Return the (X, Y) coordinate for the center point of the cell that contains the specified text.  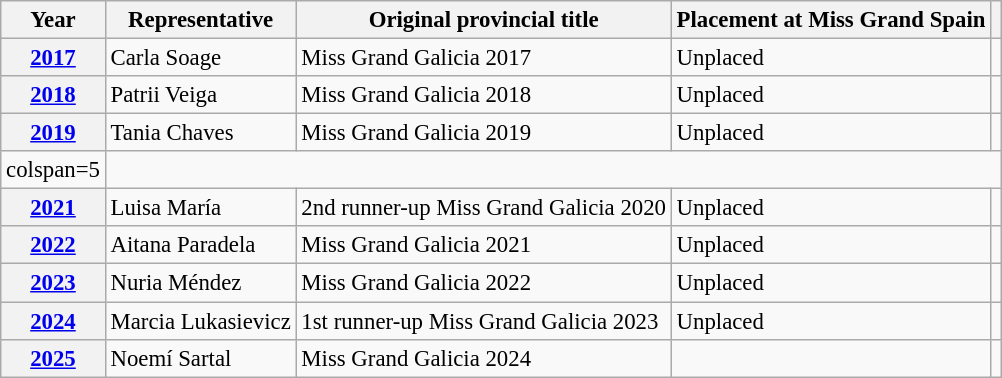
2025 (53, 358)
Nuria Méndez (200, 283)
2021 (53, 208)
Miss Grand Galicia 2022 (484, 283)
Miss Grand Galicia 2024 (484, 358)
2024 (53, 321)
Miss Grand Galicia 2017 (484, 58)
2nd runner-up Miss Grand Galicia 2020 (484, 208)
Representative (200, 20)
Tania Chaves (200, 133)
Noemí Sartal (200, 358)
Original provincial title (484, 20)
Marcia Lukasievicz (200, 321)
2023 (53, 283)
2019 (53, 133)
Carla Soage (200, 58)
1st runner-up Miss Grand Galicia 2023 (484, 321)
Year (53, 20)
Miss Grand Galicia 2021 (484, 245)
Aitana Paradela (200, 245)
2018 (53, 95)
Luisa María (200, 208)
Miss Grand Galicia 2018 (484, 95)
2017 (53, 58)
Miss Grand Galicia 2019 (484, 133)
Patrii Veiga (200, 95)
colspan=5 (53, 170)
2022 (53, 245)
Placement at Miss Grand Spain (830, 20)
